Search for the cell housing the specified text and yield its [X, Y] center coordinate. 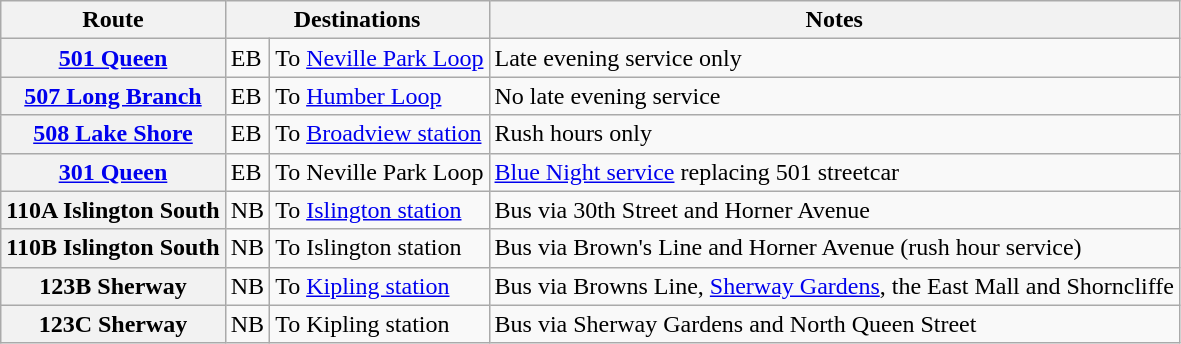
123C Sherway [113, 324]
507 Long Branch [113, 96]
Blue Night service replacing 501 streetcar [834, 172]
110A Islington South [113, 210]
Route [113, 20]
Notes [834, 20]
501 Queen [113, 58]
Destinations [357, 20]
301 Queen [113, 172]
Bus via Browns Line, Sherway Gardens, the East Mall and Shorncliffe [834, 286]
No late evening service [834, 96]
Bus via 30th Street and Horner Avenue [834, 210]
Bus via Sherway Gardens and North Queen Street [834, 324]
508 Lake Shore [113, 134]
Bus via Brown's Line and Horner Avenue (rush hour service) [834, 248]
110B Islington South [113, 248]
To Broadview station [380, 134]
Rush hours only [834, 134]
Late evening service only [834, 58]
123B Sherway [113, 286]
To Humber Loop [380, 96]
